Detect which cell encompasses the target text, then output its (X, Y) center coordinate. 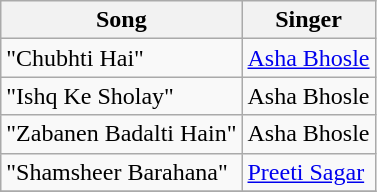
"Zabanen Badalti Hain" (122, 134)
"Shamsheer Barahana" (122, 172)
"Chubhti Hai" (122, 58)
Song (122, 20)
"Ishq Ke Sholay" (122, 96)
Preeti Sagar (308, 172)
Singer (308, 20)
